Capture the cell that displays the provided text and extract its (x, y) central coordinate. 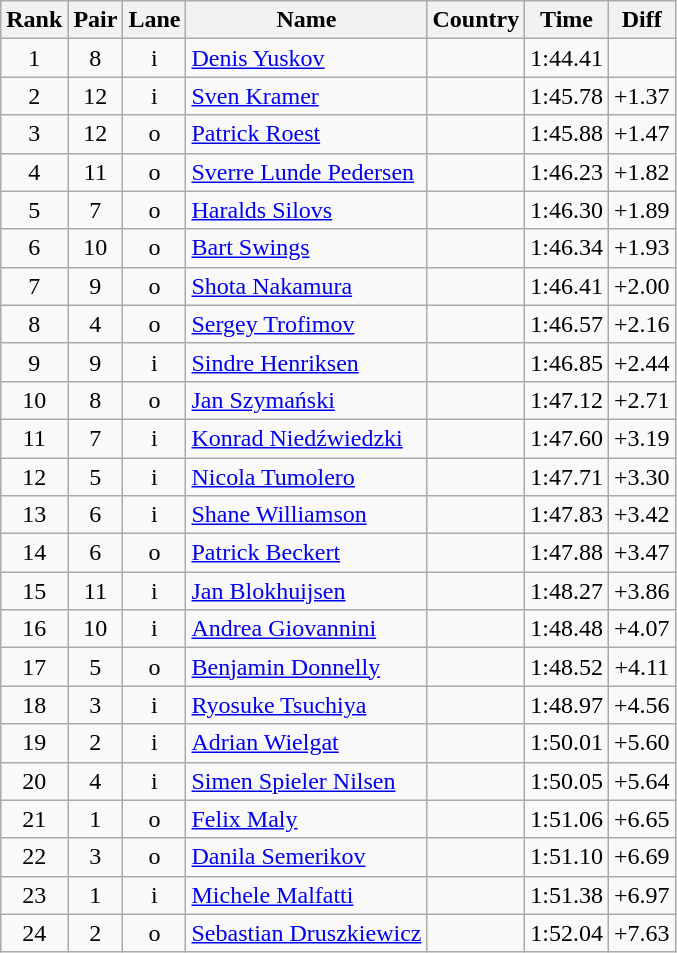
+2.44 (642, 362)
16 (34, 629)
+3.86 (642, 591)
+3.19 (642, 438)
1:44.41 (567, 58)
Sebastian Druszkiewicz (306, 933)
13 (34, 515)
Shota Nakamura (306, 286)
Ryosuke Tsuchiya (306, 705)
+4.56 (642, 705)
1:48.52 (567, 667)
1:47.12 (567, 400)
1:45.88 (567, 134)
+1.82 (642, 172)
+4.07 (642, 629)
Michele Malfatti (306, 895)
Rank (34, 20)
+5.64 (642, 781)
1:47.60 (567, 438)
1:51.10 (567, 857)
Adrian Wielgat (306, 743)
1:51.38 (567, 895)
18 (34, 705)
Bart Swings (306, 248)
+1.47 (642, 134)
Konrad Niedźwiedzki (306, 438)
+1.89 (642, 210)
+1.93 (642, 248)
Name (306, 20)
Sindre Henriksen (306, 362)
1:48.48 (567, 629)
Felix Maly (306, 819)
15 (34, 591)
Shane Williamson (306, 515)
22 (34, 857)
1:47.83 (567, 515)
20 (34, 781)
23 (34, 895)
+7.63 (642, 933)
Sven Kramer (306, 96)
+2.00 (642, 286)
+3.30 (642, 477)
Andrea Giovannini (306, 629)
Denis Yuskov (306, 58)
Lane (154, 20)
Benjamin Donnelly (306, 667)
Time (567, 20)
19 (34, 743)
Jan Blokhuijsen (306, 591)
+6.97 (642, 895)
1:47.71 (567, 477)
Patrick Roest (306, 134)
Patrick Beckert (306, 553)
1:48.97 (567, 705)
21 (34, 819)
Haralds Silovs (306, 210)
1:50.05 (567, 781)
1:47.88 (567, 553)
Sergey Trofimov (306, 324)
Sverre Lunde Pedersen (306, 172)
Nicola Tumolero (306, 477)
+3.47 (642, 553)
1:45.78 (567, 96)
14 (34, 553)
+2.71 (642, 400)
1:50.01 (567, 743)
+1.37 (642, 96)
1:46.85 (567, 362)
1:46.57 (567, 324)
+6.65 (642, 819)
+2.16 (642, 324)
1:48.27 (567, 591)
Country (476, 20)
+5.60 (642, 743)
1:46.30 (567, 210)
+3.42 (642, 515)
17 (34, 667)
1:51.06 (567, 819)
+4.11 (642, 667)
1:46.34 (567, 248)
Diff (642, 20)
1:46.23 (567, 172)
Jan Szymański (306, 400)
Danila Semerikov (306, 857)
1:46.41 (567, 286)
24 (34, 933)
Simen Spieler Nilsen (306, 781)
Pair (96, 20)
1:52.04 (567, 933)
+6.69 (642, 857)
